Capture the cell that displays the provided text and extract its (X, Y) central coordinate. 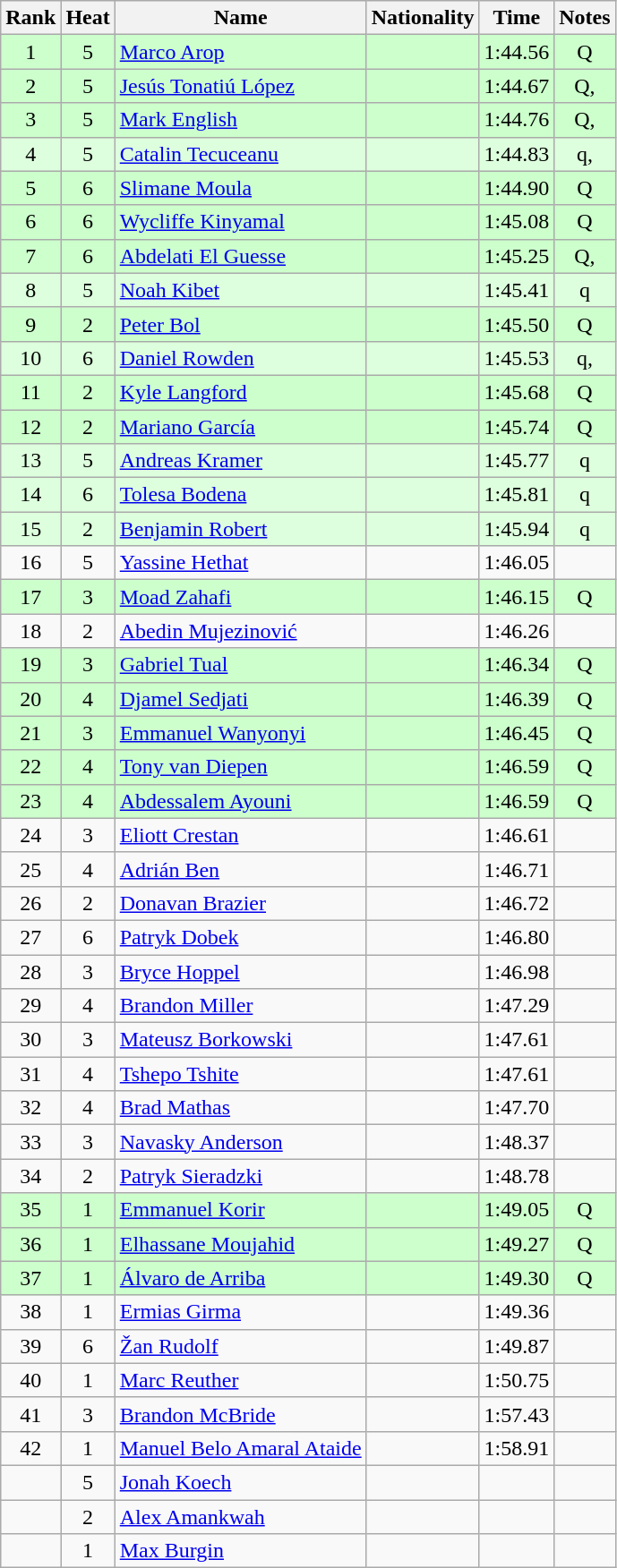
1:45.08 (517, 222)
Bryce Hoppel (240, 971)
Nationality (423, 18)
1:44.83 (517, 154)
Noah Kibet (240, 290)
25 (30, 869)
Jonah Koech (240, 1482)
Kyle Langford (240, 392)
Time (517, 18)
1:45.74 (517, 427)
Mateusz Borkowski (240, 1040)
Tolesa Bodena (240, 495)
42 (30, 1448)
1:44.67 (517, 86)
1:46.26 (517, 631)
Marco Arop (240, 52)
1:45.81 (517, 495)
29 (30, 1006)
1:46.61 (517, 835)
Yassine Hethat (240, 563)
1:46.98 (517, 971)
Alex Amankwah (240, 1517)
Patryk Sieradzki (240, 1176)
1:46.39 (517, 699)
24 (30, 835)
Žan Rudolf (240, 1346)
7 (30, 256)
Mark English (240, 120)
Slimane Moula (240, 188)
Brandon McBride (240, 1414)
Patryk Dobek (240, 937)
Abdessalem Ayouni (240, 801)
15 (30, 529)
Peter Bol (240, 324)
1:49.05 (517, 1210)
17 (30, 597)
1:58.91 (517, 1448)
Benjamin Robert (240, 529)
Emmanuel Wanyonyi (240, 733)
Rank (30, 18)
Notes (585, 18)
16 (30, 563)
Adrián Ben (240, 869)
Marc Reuther (240, 1380)
Tshepo Tshite (240, 1074)
1:46.05 (517, 563)
1:45.53 (517, 358)
8 (30, 290)
30 (30, 1040)
1:48.37 (517, 1142)
13 (30, 461)
Elhassane Moujahid (240, 1244)
Name (240, 18)
26 (30, 903)
28 (30, 971)
Donavan Brazier (240, 903)
Emmanuel Korir (240, 1210)
41 (30, 1414)
18 (30, 631)
1:49.27 (517, 1244)
1:49.87 (517, 1346)
38 (30, 1312)
1:45.41 (517, 290)
11 (30, 392)
Gabriel Tual (240, 665)
Eliott Crestan (240, 835)
1:45.77 (517, 461)
Wycliffe Kinyamal (240, 222)
Mariano García (240, 427)
1:46.71 (517, 869)
14 (30, 495)
Brandon Miller (240, 1006)
1:46.72 (517, 903)
35 (30, 1210)
1:45.25 (517, 256)
1:49.36 (517, 1312)
Daniel Rowden (240, 358)
22 (30, 767)
Catalin Tecuceanu (240, 154)
1:49.30 (517, 1278)
Álvaro de Arriba (240, 1278)
Abdelati El Guesse (240, 256)
1:46.80 (517, 937)
1:44.76 (517, 120)
1:45.68 (517, 392)
1:50.75 (517, 1380)
20 (30, 699)
Djamel Sedjati (240, 699)
1:47.29 (517, 1006)
Heat (88, 18)
Brad Mathas (240, 1108)
Navasky Anderson (240, 1142)
1:57.43 (517, 1414)
1:44.90 (517, 188)
33 (30, 1142)
19 (30, 665)
Max Burgin (240, 1551)
Jesús Tonatiú López (240, 86)
27 (30, 937)
1:46.15 (517, 597)
31 (30, 1074)
1:45.94 (517, 529)
39 (30, 1346)
37 (30, 1278)
23 (30, 801)
12 (30, 427)
1:45.50 (517, 324)
1:48.78 (517, 1176)
1:44.56 (517, 52)
36 (30, 1244)
1:47.70 (517, 1108)
Abedin Mujezinović (240, 631)
9 (30, 324)
Andreas Kramer (240, 461)
21 (30, 733)
Tony van Diepen (240, 767)
1:46.34 (517, 665)
34 (30, 1176)
Moad Zahafi (240, 597)
10 (30, 358)
32 (30, 1108)
Ermias Girma (240, 1312)
Manuel Belo Amaral Ataide (240, 1448)
40 (30, 1380)
1:46.45 (517, 733)
